Extract the [x, y] coordinate from the center of the cell holding the provided text.  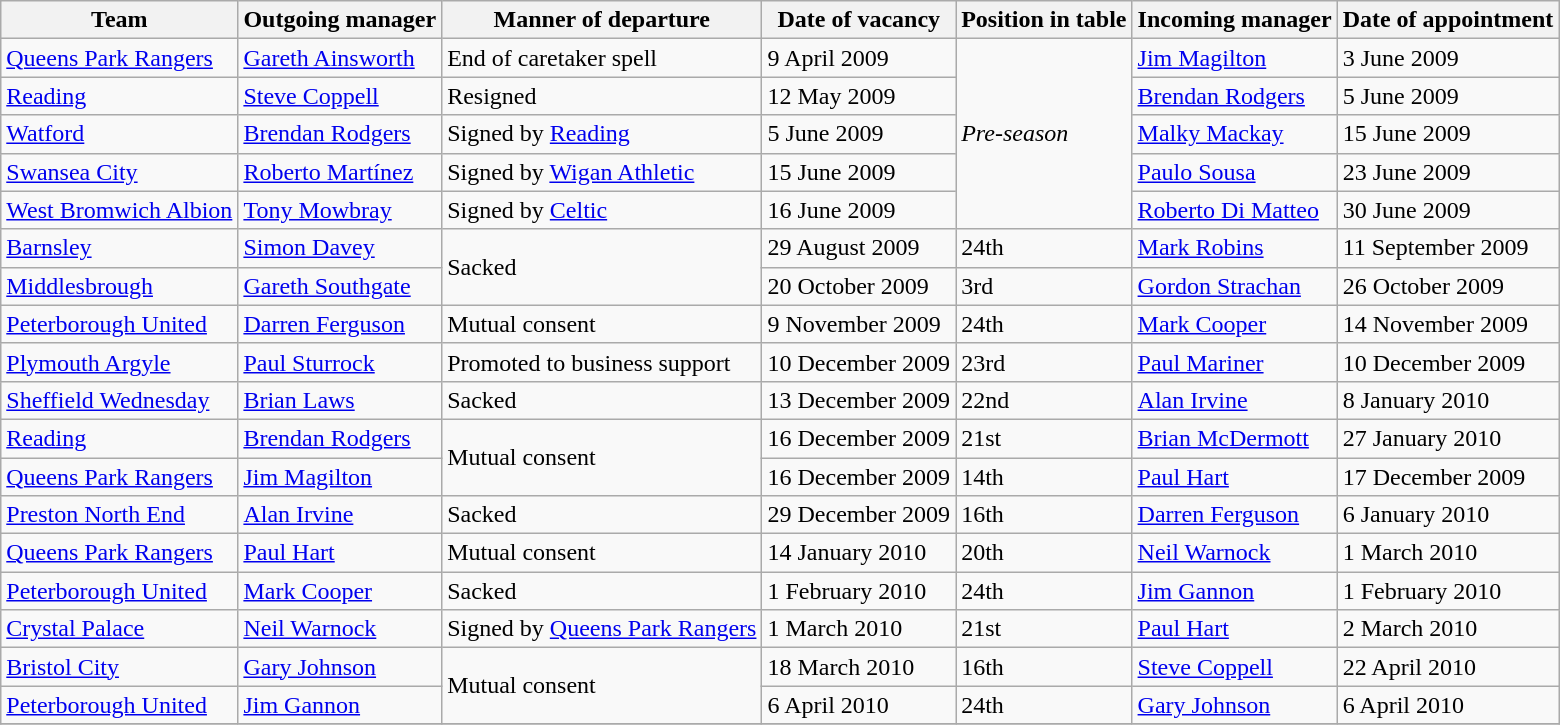
Malky Mackay [1234, 134]
Roberto Di Matteo [1234, 210]
Incoming manager [1234, 20]
Roberto Martínez [340, 172]
Watford [120, 134]
Plymouth Argyle [120, 362]
Mark Robins [1234, 248]
Position in table [1044, 20]
Promoted to business support [602, 362]
20th [1044, 553]
Brian Laws [340, 400]
Simon Davey [340, 248]
29 August 2009 [859, 248]
Swansea City [120, 172]
Pre-season [1044, 134]
Signed by Wigan Athletic [602, 172]
2 March 2010 [1448, 629]
9 November 2009 [859, 324]
11 September 2009 [1448, 248]
Gareth Ainsworth [340, 58]
Barnsley [120, 248]
Middlesbrough [120, 286]
Brian McDermott [1234, 438]
14th [1044, 477]
Bristol City [120, 667]
Sheffield Wednesday [120, 400]
3rd [1044, 286]
Gareth Southgate [340, 286]
Paul Mariner [1234, 362]
9 April 2009 [859, 58]
18 March 2010 [859, 667]
6 January 2010 [1448, 515]
14 November 2009 [1448, 324]
13 December 2009 [859, 400]
29 December 2009 [859, 515]
26 October 2009 [1448, 286]
Outgoing manager [340, 20]
Crystal Palace [120, 629]
Date of appointment [1448, 20]
Signed by Celtic [602, 210]
12 May 2009 [859, 96]
Resigned [602, 96]
Manner of departure [602, 20]
27 January 2010 [1448, 438]
3 June 2009 [1448, 58]
8 January 2010 [1448, 400]
Tony Mowbray [340, 210]
23rd [1044, 362]
17 December 2009 [1448, 477]
Signed by Queens Park Rangers [602, 629]
End of caretaker spell [602, 58]
Preston North End [120, 515]
West Bromwich Albion [120, 210]
20 October 2009 [859, 286]
14 January 2010 [859, 553]
22 April 2010 [1448, 667]
22nd [1044, 400]
Signed by Reading [602, 134]
Paul Sturrock [340, 362]
30 June 2009 [1448, 210]
Team [120, 20]
23 June 2009 [1448, 172]
Gordon Strachan [1234, 286]
Date of vacancy [859, 20]
16 June 2009 [859, 210]
Paulo Sousa [1234, 172]
